From the cell containing the given text, extract its center point as [x, y] coordinate. 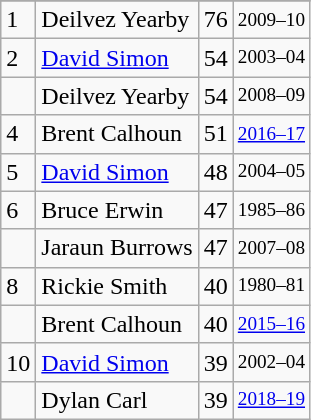
6 [18, 210]
8 [18, 286]
2003–04 [271, 58]
Rickie Smith [117, 286]
5 [18, 172]
Jaraun Burrows [117, 248]
2008–09 [271, 96]
2016–17 [271, 134]
2018–19 [271, 400]
2004–05 [271, 172]
1980–81 [271, 286]
76 [216, 20]
1985–86 [271, 210]
Bruce Erwin [117, 210]
48 [216, 172]
2007–08 [271, 248]
51 [216, 134]
2015–16 [271, 324]
Dylan Carl [117, 400]
2 [18, 58]
10 [18, 362]
1 [18, 20]
2002–04 [271, 362]
4 [18, 134]
2009–10 [271, 20]
